Locate the cell with the specified text and output its (x, y) center coordinate. 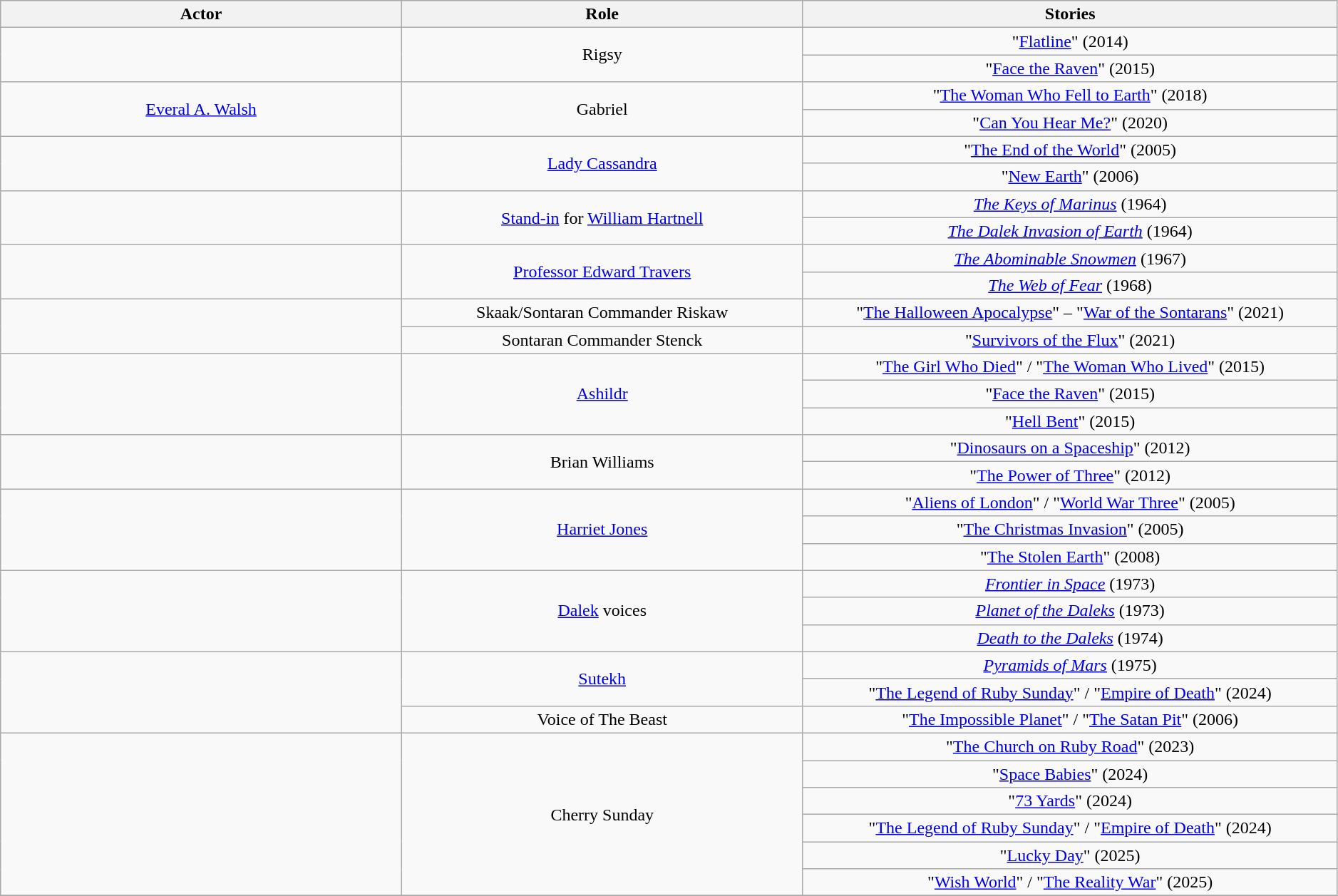
Ashildr (602, 394)
Voice of The Beast (602, 719)
Skaak/Sontaran Commander Riskaw (602, 312)
Brian Williams (602, 462)
The Web of Fear (1968) (1070, 285)
Everal A. Walsh (201, 109)
Stand-in for William Hartnell (602, 217)
"Survivors of the Flux" (2021) (1070, 340)
"Hell Bent" (2015) (1070, 421)
Harriet Jones (602, 530)
The Abominable Snowmen (1967) (1070, 258)
The Dalek Invasion of Earth (1964) (1070, 231)
"The Power of Three" (2012) (1070, 475)
"Wish World" / "The Reality War" (2025) (1070, 882)
Cherry Sunday (602, 814)
Professor Edward Travers (602, 272)
Pyramids of Mars (1975) (1070, 665)
Death to the Daleks (1974) (1070, 638)
"Aliens of London" / "World War Three" (2005) (1070, 503)
"The Halloween Apocalypse" – "War of the Sontarans" (2021) (1070, 312)
"Dinosaurs on a Spaceship" (2012) (1070, 448)
Dalek voices (602, 611)
"The End of the World" (2005) (1070, 150)
The Keys of Marinus (1964) (1070, 204)
Lady Cassandra (602, 163)
"The Christmas Invasion" (2005) (1070, 530)
Stories (1070, 14)
"Space Babies" (2024) (1070, 773)
Sutekh (602, 679)
Frontier in Space (1973) (1070, 584)
Sontaran Commander Stenck (602, 340)
Gabriel (602, 109)
"New Earth" (2006) (1070, 177)
Rigsy (602, 55)
"The Girl Who Died" / "The Woman Who Lived" (2015) (1070, 367)
Role (602, 14)
"73 Yards" (2024) (1070, 801)
Actor (201, 14)
"The Church on Ruby Road" (2023) (1070, 746)
"The Stolen Earth" (2008) (1070, 557)
"Lucky Day" (2025) (1070, 855)
"The Woman Who Fell to Earth" (2018) (1070, 96)
Planet of the Daleks (1973) (1070, 611)
"Flatline" (2014) (1070, 41)
"Can You Hear Me?" (2020) (1070, 123)
"The Impossible Planet" / "The Satan Pit" (2006) (1070, 719)
